For the text-containing cell, return its midpoint in (X, Y) coordinate format. 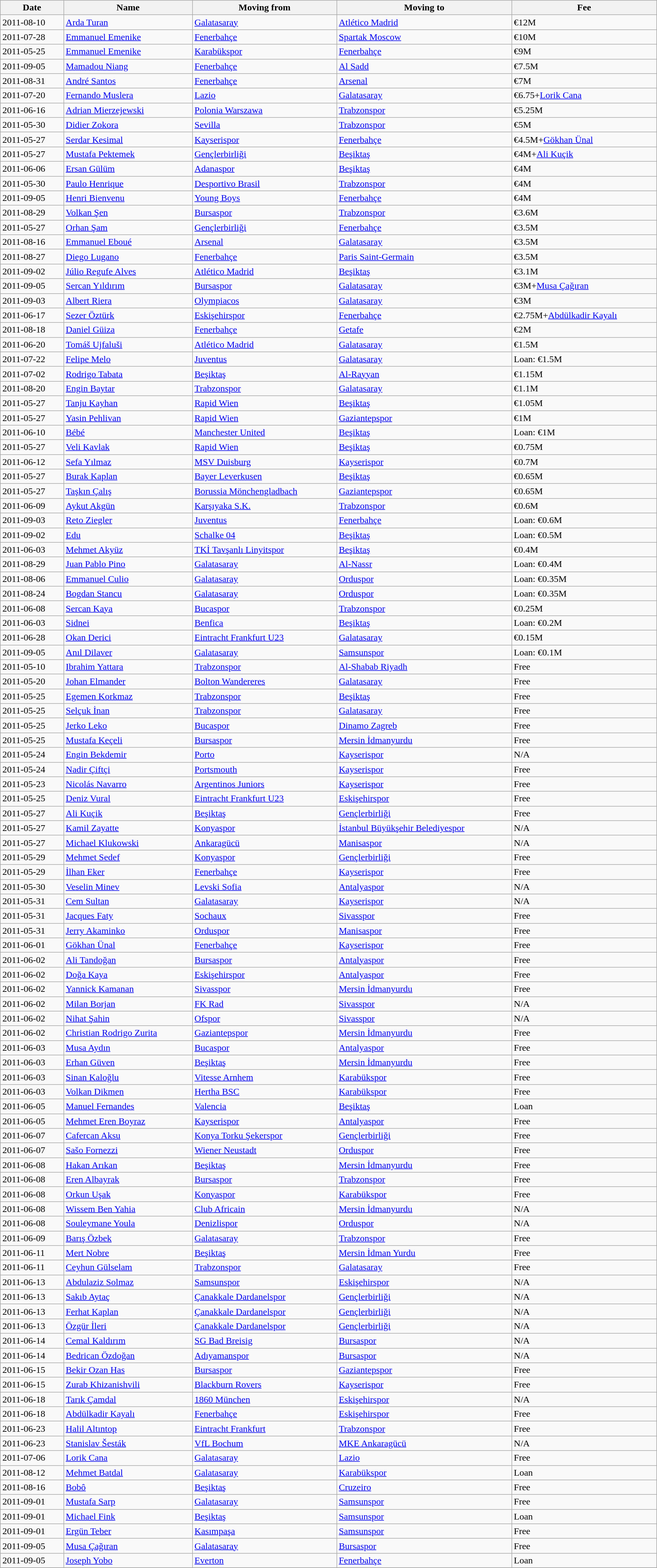
Desportivo Brasil (265, 184)
Milan Borjan (128, 1004)
2011-08-20 (32, 388)
2011-06-28 (32, 637)
Yannick Kamanan (128, 989)
Barış Özbek (128, 1238)
Mustafa Sarp (128, 1502)
Tanju Kayhan (128, 403)
Al-Rayyan (424, 374)
Arda Turan (128, 22)
2011-05-23 (32, 784)
Okan Derici (128, 637)
Sezer Öztürk (128, 315)
Rodrigo Tabata (128, 374)
Tarık Çamdal (128, 1399)
Mustafa Pektemek (128, 154)
2011-08-31 (32, 81)
Nihat Şahin (128, 1018)
Joseph Yobo (128, 1560)
Orhan Şam (128, 227)
2011-06-01 (32, 945)
2011-06-17 (32, 315)
Paris Saint-Germain (424, 257)
Argentinos Juniors (265, 784)
Sidnei (128, 623)
Diego Lugano (128, 257)
Al-Shabab Riyadh (424, 667)
€7.5M (584, 66)
€0.6M (584, 506)
Loan: €1M (584, 433)
€5.25M (584, 110)
Olympiacos (265, 301)
2011-06-16 (32, 110)
€5M (584, 125)
Jerry Akaminko (128, 931)
Hakan Arıkan (128, 1165)
2011-06-12 (32, 462)
André Santos (128, 81)
€6.75+Lorik Cana (584, 95)
Porto (265, 755)
Tomáš Ujfaluši (128, 344)
MKE Ankaragücü (424, 1443)
Musa Çağıran (128, 1546)
Mehmet Batdal (128, 1473)
€3.6M (584, 213)
Blackburn Rovers (265, 1385)
Club Africain (265, 1209)
Veselin Minev (128, 886)
Sefa Yılmaz (128, 462)
Polonia Warszawa (265, 110)
Mehmet Akyüz (128, 550)
Adıyamanspor (265, 1355)
€0.15M (584, 637)
Ersan Gülüm (128, 169)
Volkan Şen (128, 213)
Paulo Henrique (128, 184)
€1.1M (584, 388)
Manchester United (265, 433)
Sinan Kaloğlu (128, 1077)
Emmanuel Eboué (128, 242)
€4.5M+Gökhan Ünal (584, 139)
Loan: €0.6M (584, 520)
Mert Nobre (128, 1253)
Sercan Kaya (128, 608)
Al-Nassr (424, 564)
Cemal Kaldırım (128, 1341)
Jerko Leko (128, 725)
Bekir Ozan Has (128, 1370)
2011-08-12 (32, 1473)
Lorik Cana (128, 1458)
Bébé (128, 433)
Portsmouth (265, 769)
Levski Sofia (265, 886)
Vitesse Arnhem (265, 1077)
Zurab Khizanishvili (128, 1385)
2011-07-28 (32, 37)
2011-07-20 (32, 95)
Kamil Zayatte (128, 828)
Nicolás Navarro (128, 784)
Young Boys (265, 198)
Spartak Moscow (424, 37)
€1M (584, 418)
Dinamo Zagreb (424, 725)
FK Rad (265, 1004)
2011-07-06 (32, 1458)
Nadir Çiftçi (128, 769)
Benfica (265, 623)
Everton (265, 1560)
Eren Albayrak (128, 1180)
Aykut Akgün (128, 506)
Mersin İdman Yurdu (424, 1253)
VfL Bochum (265, 1443)
Schalke 04 (265, 535)
Emmanuel Culio (128, 579)
Sevilla (265, 125)
Ankaragücü (265, 843)
Albert Riera (128, 301)
Ali Kuçik (128, 813)
€12M (584, 22)
Ferhat Kaplan (128, 1311)
Anıl Dilaver (128, 652)
Mehmet Sedef (128, 857)
Konya Torku Şekerspor (265, 1136)
Deniz Vural (128, 799)
Volkan Dikmen (128, 1092)
Manuel Fernandes (128, 1106)
Henri Bienvenu (128, 198)
€1.15M (584, 374)
Mamadou Niang (128, 66)
Bayer Leverkusen (265, 476)
2011-07-02 (32, 374)
€3.1M (584, 271)
Gökhan Ünal (128, 945)
Kasımpaşa (265, 1531)
İlhan Eker (128, 872)
Sochaux (265, 916)
Cafercan Aksu (128, 1136)
Burak Kaplan (128, 476)
Erhan Güven (128, 1062)
Engin Bekdemir (128, 755)
Denizlispor (265, 1224)
Edu (128, 535)
Souleymane Youla (128, 1224)
€1.05M (584, 403)
€7M (584, 81)
2011-08-18 (32, 330)
Felipe Melo (128, 359)
Adrian Mierzejewski (128, 110)
Wiener Neustadt (265, 1150)
Cem Sultan (128, 901)
Karşıyaka S.K. (265, 506)
Veli Kavlak (128, 447)
2011-08-24 (32, 593)
Loan: €0.4M (584, 564)
2011-06-10 (32, 433)
Mehmet Eren Boyraz (128, 1121)
Yasin Pehlivan (128, 418)
Stanislav Šesták (128, 1443)
Sašo Fornezzi (128, 1150)
Ofspor (265, 1018)
Engin Baytar (128, 388)
Michael Fink (128, 1516)
€4M+Ali Kuçik (584, 154)
2011-08-27 (32, 257)
Didier Zokora (128, 125)
Jacques Faty (128, 916)
Abdulaziz Solmaz (128, 1282)
Sercan Yıldırım (128, 286)
Loan: €0.2M (584, 623)
Doğa Kaya (128, 975)
Halil Altıntop (128, 1429)
€2.75M+Abdülkadir Kayalı (584, 315)
TKİ Tavşanlı Linyitspor (265, 550)
Mustafa Keçeli (128, 740)
2011-08-10 (32, 22)
Serdar Kesimal (128, 139)
Hertha BSC (265, 1092)
Loan: €0.5M (584, 535)
Bolton Wandereres (265, 682)
MSV Duisburg (265, 462)
€1.5M (584, 344)
Date (32, 8)
Ibrahim Yattara (128, 667)
Daniel Güiza (128, 330)
Eintracht Frankfurt (265, 1429)
Moving from (265, 8)
Valencia (265, 1106)
Loan: €0.1M (584, 652)
Taşkın Çalış (128, 491)
Ergün Teber (128, 1531)
€0.4M (584, 550)
€0.75M (584, 447)
Loan: €1.5M (584, 359)
€0.7M (584, 462)
Ali Tandoğan (128, 960)
Orkun Uşak (128, 1194)
2011-05-20 (32, 682)
Johan Elmander (128, 682)
Adanaspor (265, 169)
Moving to (424, 8)
Cruzeiro (424, 1487)
€2M (584, 330)
1860 München (265, 1399)
2011-06-06 (32, 169)
Bogdan Stancu (128, 593)
Name (128, 8)
SG Bad Breisig (265, 1341)
€9M (584, 52)
Selçuk İnan (128, 711)
Christian Rodrigo Zurita (128, 1033)
Bedrican Özdoğan (128, 1355)
Sakıb Aytaç (128, 1297)
€3M+Musa Çağıran (584, 286)
€3M (584, 301)
Ceyhun Gülselam (128, 1267)
Juan Pablo Pino (128, 564)
2011-05-10 (32, 667)
Egemen Korkmaz (128, 696)
Michael Klukowski (128, 843)
Reto Ziegler (128, 520)
Fernando Muslera (128, 95)
Al Sadd (424, 66)
Abdülkadir Kayalı (128, 1414)
Wissem Ben Yahia (128, 1209)
2011-07-22 (32, 359)
Fee (584, 8)
€0.25M (584, 608)
€10M (584, 37)
İstanbul Büyükşehir Belediyespor (424, 828)
Borussia Mönchengladbach (265, 491)
Getafe (424, 330)
Júlio Regufe Alves (128, 271)
2011-06-20 (32, 344)
Bobô (128, 1487)
Özgür İleri (128, 1326)
Musa Aydın (128, 1048)
2011-08-06 (32, 579)
